Return the (X, Y) coordinate for the center point of the cell that contains the specified text.  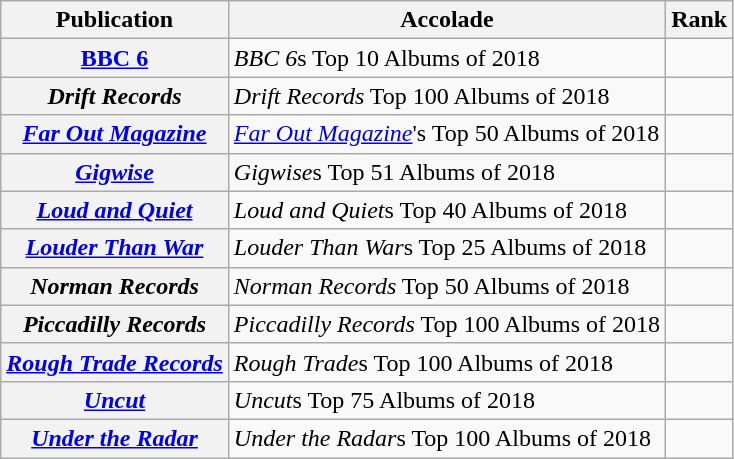
Gigwise (115, 172)
Rough Trade Records (115, 362)
BBC 6s Top 10 Albums of 2018 (446, 58)
BBC 6 (115, 58)
Rank (700, 20)
Drift Records Top 100 Albums of 2018 (446, 96)
Under the Radars Top 100 Albums of 2018 (446, 438)
Accolade (446, 20)
Far Out Magazine's Top 50 Albums of 2018 (446, 134)
Uncut (115, 400)
Uncuts Top 75 Albums of 2018 (446, 400)
Louder Than Wars Top 25 Albums of 2018 (446, 248)
Gigwises Top 51 Albums of 2018 (446, 172)
Loud and Quiets Top 40 Albums of 2018 (446, 210)
Norman Records Top 50 Albums of 2018 (446, 286)
Under the Radar (115, 438)
Far Out Magazine (115, 134)
Publication (115, 20)
Rough Trades Top 100 Albums of 2018 (446, 362)
Louder Than War (115, 248)
Drift Records (115, 96)
Piccadilly Records (115, 324)
Piccadilly Records Top 100 Albums of 2018 (446, 324)
Loud and Quiet (115, 210)
Norman Records (115, 286)
